Detect which cell encompasses the target text, then output its [x, y] center coordinate. 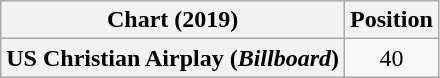
40 [392, 58]
US Christian Airplay (Billboard) [173, 58]
Position [392, 20]
Chart (2019) [173, 20]
